From the cell containing the given text, extract its center point as [X, Y] coordinate. 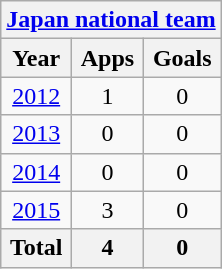
2014 [36, 172]
Year [36, 58]
Apps [108, 58]
2013 [36, 134]
3 [108, 210]
1 [108, 96]
Japan national team [111, 20]
4 [108, 248]
2015 [36, 210]
Goals [182, 58]
Total [36, 248]
2012 [36, 96]
